Return the (x, y) coordinate for the center point of the cell that contains the specified text.  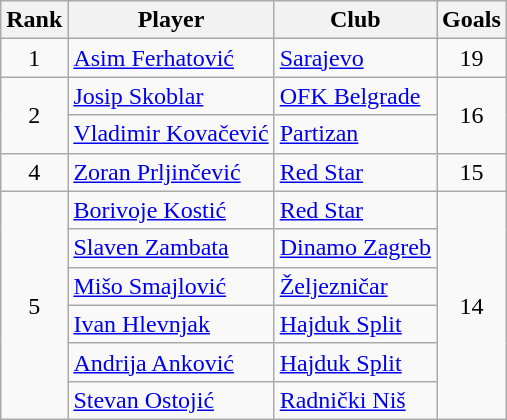
15 (472, 172)
Zoran Prljinčević (171, 172)
2 (34, 115)
Slaven Zambata (171, 248)
Asim Ferhatović (171, 58)
Partizan (355, 134)
Sarajevo (355, 58)
5 (34, 305)
Mišo Smajlović (171, 286)
1 (34, 58)
Rank (34, 20)
Vladimir Kovačević (171, 134)
16 (472, 115)
Andrija Anković (171, 362)
Club (355, 20)
14 (472, 305)
Radnički Niš (355, 400)
Borivoje Kostić (171, 210)
19 (472, 58)
4 (34, 172)
Dinamo Zagreb (355, 248)
Željezničar (355, 286)
Goals (472, 20)
OFK Belgrade (355, 96)
Stevan Ostojić (171, 400)
Player (171, 20)
Ivan Hlevnjak (171, 324)
Josip Skoblar (171, 96)
